Search for the cell housing the specified text and yield its (x, y) center coordinate. 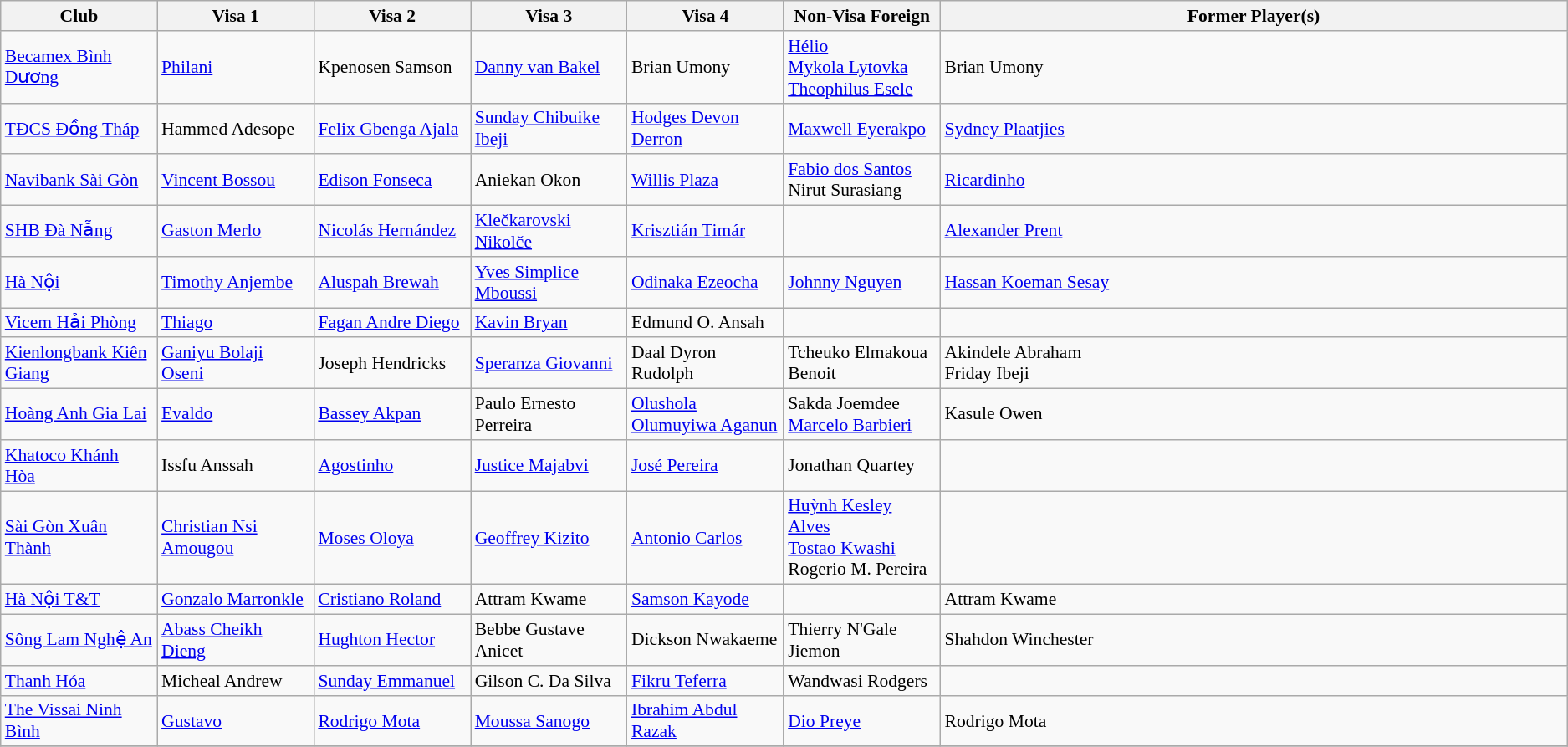
Evaldo (236, 415)
Odinaka Ezeocha (706, 283)
Vicem Hải Phòng (79, 323)
Edison Fonseca (391, 181)
Akindele Abraham Friday Ibeji (1253, 363)
Hoàng Anh Gia Lai (79, 415)
Paulo Ernesto Perreira (549, 415)
Abass Cheikh Dieng (236, 641)
Huỳnh Kesley Alves Tostao Kwashi Rogerio M. Pereira (861, 538)
Timothy Anjembe (236, 283)
Gonzalo Marronkle (236, 600)
Vincent Bossou (236, 181)
Jonathan Quartey (861, 465)
Geoffrey Kizito (549, 538)
Hodges Devon Derron (706, 129)
Sydney Plaatjies (1253, 129)
Kavin Bryan (549, 323)
Former Player(s) (1253, 16)
Moses Oloya (391, 538)
Felix Gbenga Ajala (391, 129)
Willis Plaza (706, 181)
Alexander Prent (1253, 231)
Fabio dos Santos Nirut Surasiang (861, 181)
Aluspah Brewah (391, 283)
Sunday Chibuike Ibeji (549, 129)
Navibank Sài Gòn (79, 181)
Ibrahim Abdul Razak (706, 721)
Justice Majabvi (549, 465)
Thierry N'Gale Jiemon (861, 641)
Hélio Mykola LytovkaTheophilus Esele (861, 67)
SHB Đà Nẵng (79, 231)
Dickson Nwakaeme (706, 641)
Joseph Hendricks (391, 363)
Agostinho (391, 465)
Daal Dyron Rudolph (706, 363)
Maxwell Eyerakpo (861, 129)
Non-Visa Foreign (861, 16)
Becamex Bình Dương (79, 67)
TĐCS Đồng Tháp (79, 129)
Samson Kayode (706, 600)
Sunday Emmanuel (391, 681)
Thanh Hóa (79, 681)
José Pereira (706, 465)
Hà Nội (79, 283)
Issfu Anssah (236, 465)
Philani (236, 67)
Moussa Sanogo (549, 721)
Fagan Andre Diego (391, 323)
Gilson C. Da Silva (549, 681)
Hughton Hector (391, 641)
Sakda Joemdee Marcelo Barbieri (861, 415)
Christian Nsi Amougou (236, 538)
Kasule Owen (1253, 415)
Gaston Merlo (236, 231)
Micheal Andrew (236, 681)
Wandwasi Rodgers (861, 681)
Bebbe Gustave Anicet (549, 641)
Edmund O. Ansah (706, 323)
Cristiano Roland (391, 600)
Hà Nội T&T (79, 600)
Fikru Teferra (706, 681)
Klečkarovski Nikolče (549, 231)
Kpenosen Samson (391, 67)
Danny van Bakel (549, 67)
Ricardinho (1253, 181)
Club (79, 16)
Nicolás Hernández (391, 231)
Sông Lam Nghệ An (79, 641)
Shahdon Winchester (1253, 641)
Visa 4 (706, 16)
Kienlongbank Kiên Giang (79, 363)
Gustavo (236, 721)
Sài Gòn Xuân Thành (79, 538)
Speranza Giovanni (549, 363)
Tcheuko Elmakoua Benoit (861, 363)
Visa 3 (549, 16)
Ganiyu Bolaji Oseni (236, 363)
Dio Preye (861, 721)
Johnny Nguyen (861, 283)
Visa 1 (236, 16)
Khatoco Khánh Hòa (79, 465)
Aniekan Okon (549, 181)
Hassan Koeman Sesay (1253, 283)
Yves Simplice Mboussi (549, 283)
Bassey Akpan (391, 415)
Thiago (236, 323)
Visa 2 (391, 16)
Antonio Carlos (706, 538)
Hammed Adesope (236, 129)
Olushola Olumuyiwa Aganun (706, 415)
Krisztián Timár (706, 231)
The Vissai Ninh Bình (79, 721)
